Determine the [x, y] coordinate at the center of the cell enclosing the given text.  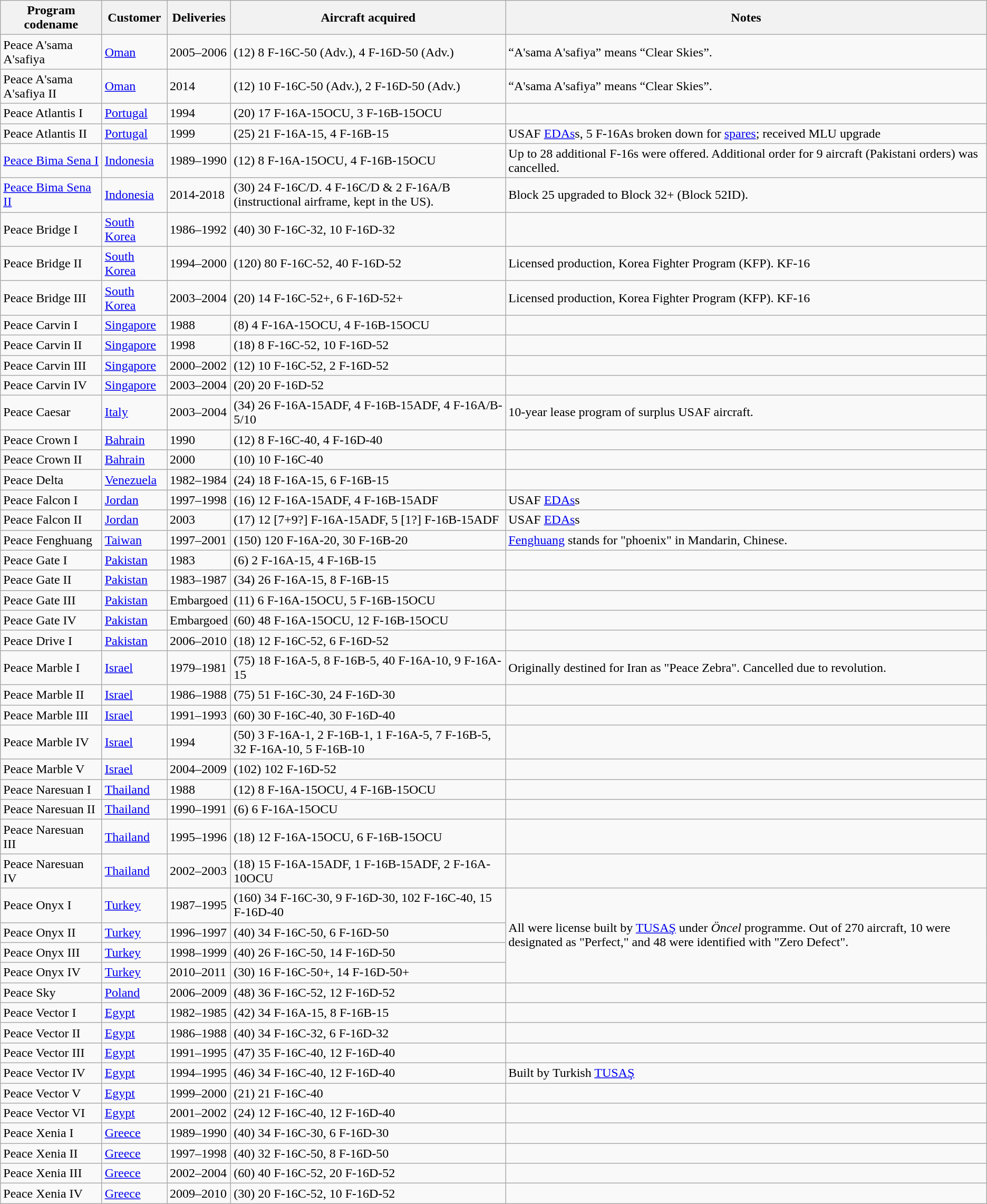
1998 [199, 345]
(25) 21 F-16A-15, 4 F-16B-15 [368, 133]
10-year lease program of surplus USAF aircraft. [746, 412]
Peace Xenia II [51, 1153]
(42) 34 F-16A-15, 8 F-16B-15 [368, 1013]
Peace Vector V [51, 1093]
Peace Caesar [51, 412]
1990–1991 [199, 810]
(12) 10 F-16C-52, 2 F-16D-52 [368, 365]
(30) 20 F-16C-52, 10 F-16D-52 [368, 1193]
(40) 34 F-16C-50, 6 F-16D-50 [368, 932]
(47) 35 F-16C-40, 12 F-16D-40 [368, 1053]
(34) 26 F-16A-15, 8 F-16B-15 [368, 580]
Peace Marble I [51, 668]
(18) 8 F-16C-52, 10 F-16D-52 [368, 345]
(24) 18 F-16A-15, 6 F-16B-15 [368, 480]
Peace Marble V [51, 769]
(40) 32 F-16C-50, 8 F-16D-50 [368, 1153]
Peace Bima Sena II [51, 195]
Fenghuang stands for "phoenix" in Mandarin, Chinese. [746, 540]
Italy [134, 412]
Peace Marble IV [51, 743]
(60) 40 F-16C-52, 20 F-16D-52 [368, 1173]
(40) 34 F-16C-32, 6 F-16D-32 [368, 1033]
Peace Xenia IV [51, 1193]
1986–1992 [199, 229]
2006–2010 [199, 640]
2014 [199, 86]
(60) 30 F-16C-40, 30 F-16D-40 [368, 715]
1996–1997 [199, 932]
1997–2001 [199, 540]
Peace Carvin III [51, 365]
Customer [134, 18]
(40) 26 F-16C-50, 14 F-16D-50 [368, 952]
Peace Vector I [51, 1013]
Peace Bridge I [51, 229]
(17) 12 [7+9?] F-16A-15ADF, 5 [1?] F-16B-15ADF [368, 520]
1983 [199, 560]
1979–1981 [199, 668]
Peace Gate IV [51, 620]
Peace Carvin IV [51, 386]
Peace Naresuan I [51, 789]
1982–1985 [199, 1013]
(30) 24 F-16C/D. 4 F-16C/D & 2 F-16A/B (instructional airframe, kept in the US). [368, 195]
2010–2011 [199, 972]
Originally destined for Iran as "Peace Zebra". Cancelled due to revolution. [746, 668]
Peace Gate III [51, 600]
(18) 12 F-16C-52, 6 F-16D-52 [368, 640]
Peace Onyx I [51, 905]
(34) 26 F-16A-15ADF, 4 F-16B-15ADF, 4 F-16A/B-5/10 [368, 412]
2009–2010 [199, 1193]
Venezuela [134, 480]
Peace Gate I [51, 560]
Peace A'sama A'safiya [51, 52]
Peace Carvin II [51, 345]
USAF EDAss, 5 F-16As broken down for spares; received MLU upgrade [746, 133]
2003 [199, 520]
(21) 21 F-16C-40 [368, 1093]
Deliveries [199, 18]
Peace Delta [51, 480]
(8) 4 F-16A-15OCU, 4 F-16B-15OCU [368, 325]
(102) 102 F-16D-52 [368, 769]
(18) 15 F-16A-15ADF, 1 F-16B-15ADF, 2 F-16A-10OCU [368, 871]
Taiwan [134, 540]
Peace Xenia III [51, 1173]
(48) 36 F-16C-52, 12 F-16D-52 [368, 993]
(30) 16 F-16C-50+, 14 F-16D-50+ [368, 972]
Peace Carvin I [51, 325]
(16) 12 F-16A-15ADF, 4 F-16B-15ADF [368, 500]
Peace Crown I [51, 440]
Peace Drive I [51, 640]
Peace Naresuan III [51, 836]
Peace Xenia I [51, 1133]
2000–2002 [199, 365]
(120) 80 F-16C-52, 40 F-16D-52 [368, 264]
(46) 34 F-16C-40, 12 F-16D-40 [368, 1073]
(10) 10 F-16C-40 [368, 460]
(20) 20 F-16D-52 [368, 386]
Peace Atlantis I [51, 113]
2000 [199, 460]
1990 [199, 440]
Peace Vector II [51, 1033]
Program codename [51, 18]
Peace Bridge II [51, 264]
2006–2009 [199, 993]
2005–2006 [199, 52]
Peace Vector VI [51, 1113]
(160) 34 F-16C-30, 9 F-16D-30, 102 F-16C-40, 15 F-16D-40 [368, 905]
(24) 12 F-16C-40, 12 F-16D-40 [368, 1113]
Peace Falcon II [51, 520]
Block 25 upgraded to Block 32+ (Block 52ID). [746, 195]
(40) 30 F-16C-32, 10 F-16D-32 [368, 229]
Peace Falcon I [51, 500]
(75) 51 F-16C-30, 24 F-16D-30 [368, 695]
(150) 120 F-16A-20, 30 F-16B-20 [368, 540]
1998–1999 [199, 952]
(40) 34 F-16C-30, 6 F-16D-30 [368, 1133]
Up to 28 additional F-16s were offered. Additional order for 9 aircraft (Pakistani orders) was cancelled. [746, 160]
(6) 6 F-16A-15OCU [368, 810]
1991–1993 [199, 715]
Peace Onyx IV [51, 972]
1991–1995 [199, 1053]
Peace Bima Sena I [51, 160]
(75) 18 F-16A-5, 8 F-16B-5, 40 F-16A-10, 9 F-16A-15 [368, 668]
Peace Bridge III [51, 297]
1983–1987 [199, 580]
Peace Naresuan IV [51, 871]
2001–2002 [199, 1113]
2004–2009 [199, 769]
2002–2003 [199, 871]
Aircraft acquired [368, 18]
Peace Crown II [51, 460]
2002–2004 [199, 1173]
(12) 8 F-16C-50 (Adv.), 4 F-16D-50 (Adv.) [368, 52]
1994–2000 [199, 264]
Peace Marble II [51, 695]
Peace Atlantis II [51, 133]
Peace Sky [51, 993]
Peace Onyx II [51, 932]
Peace Onyx III [51, 952]
(18) 12 F-16A-15OCU, 6 F-16B-15OCU [368, 836]
Peace Naresuan II [51, 810]
Peace Fenghuang [51, 540]
(20) 17 F-16A-15OCU, 3 F-16B-15OCU [368, 113]
1982–1984 [199, 480]
(12) 10 F-16C-50 (Adv.), 2 F-16D-50 (Adv.) [368, 86]
(11) 6 F-16A-15OCU, 5 F-16B-15OCU [368, 600]
1987–1995 [199, 905]
1994–1995 [199, 1073]
1995–1996 [199, 836]
Peace Vector III [51, 1053]
Peace Vector IV [51, 1073]
Poland [134, 993]
Peace Gate II [51, 580]
Peace A'sama A'safiya II [51, 86]
1999 [199, 133]
(6) 2 F-16A-15, 4 F-16B-15 [368, 560]
(60) 48 F-16A-15OCU, 12 F-16B-15OCU [368, 620]
Notes [746, 18]
2014-2018 [199, 195]
(12) 8 F-16C-40, 4 F-16D-40 [368, 440]
(20) 14 F-16C-52+, 6 F-16D-52+ [368, 297]
(50) 3 F-16A-1, 2 F-16B-1, 1 F-16A-5, 7 F-16B-5, 32 F-16A-10, 5 F-16B-10 [368, 743]
1999–2000 [199, 1093]
Built by Turkish TUSAŞ [746, 1073]
Peace Marble III [51, 715]
